Locate the cell with the specified text and output its [X, Y] center coordinate. 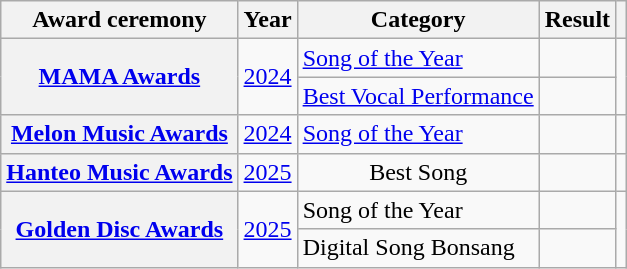
Year [268, 20]
Best Song [418, 172]
Result [577, 20]
MAMA Awards [120, 77]
Category [418, 20]
Hanteo Music Awards [120, 172]
Award ceremony [120, 20]
Digital Song Bonsang [418, 248]
Best Vocal Performance [418, 96]
Golden Disc Awards [120, 229]
Melon Music Awards [120, 134]
